Detect which cell encompasses the target text, then output its [X, Y] center coordinate. 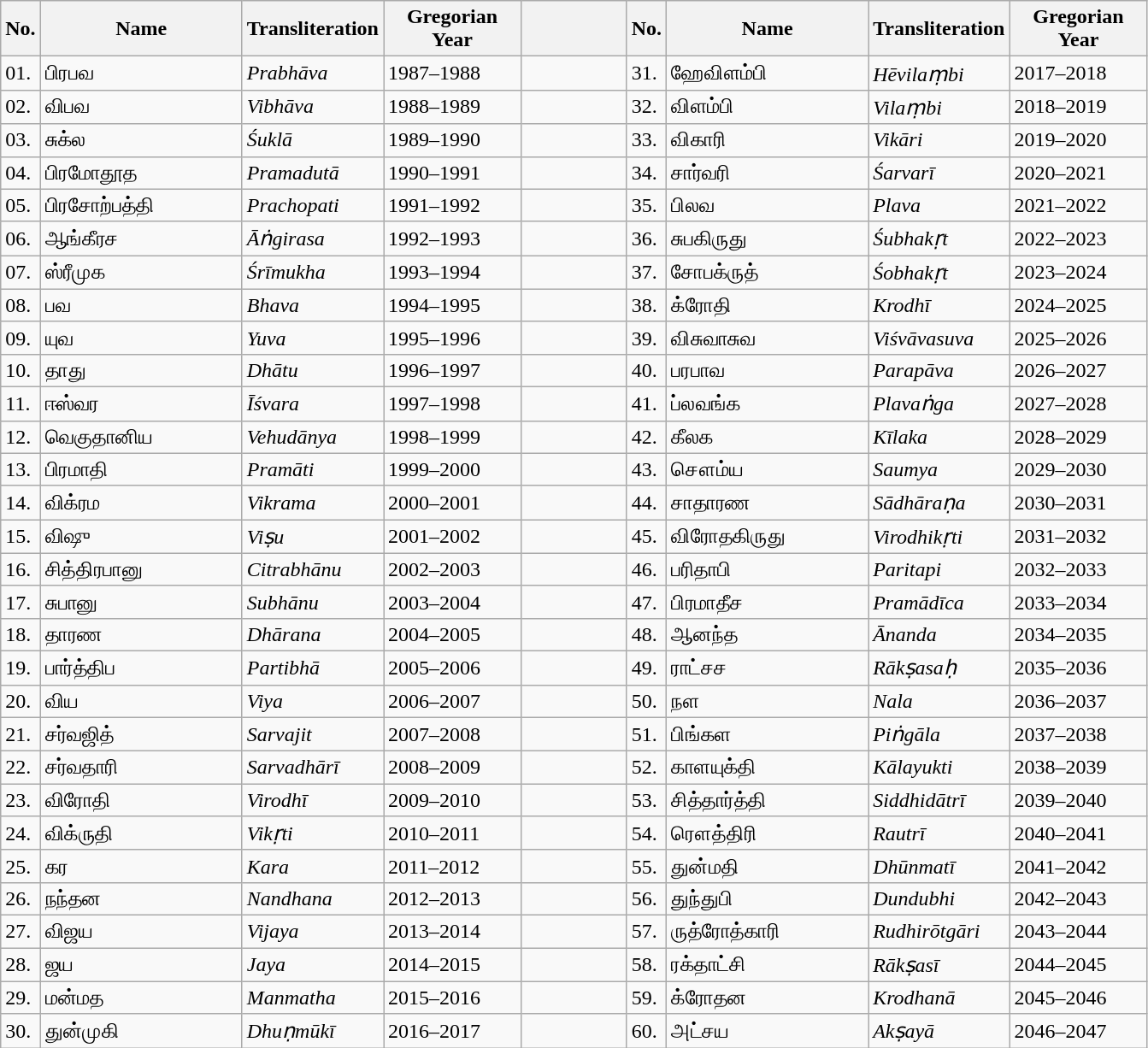
சோபக்ருத் [768, 273]
Jaya [313, 964]
Viya [313, 701]
2038–2039 [1079, 768]
துன்மதி [768, 866]
பவ [141, 305]
நந்தன [141, 898]
Krodhī [939, 305]
1999–2000 [451, 469]
12. [21, 437]
Śobhakṛt [939, 273]
51. [646, 734]
2011–2012 [451, 866]
33. [646, 140]
17. [21, 602]
Krodhanā [939, 998]
04. [21, 173]
Parapāva [939, 370]
சுபகிருது [768, 238]
Bhava [313, 305]
49. [646, 668]
50. [646, 701]
2001–2002 [451, 537]
Śarvarī [939, 173]
2032–2033 [1079, 569]
Prabhāva [313, 74]
Kara [313, 866]
54. [646, 833]
56. [646, 898]
ரக்தாட்சி [768, 964]
2007–2008 [451, 734]
Rudhirōtgāri [939, 931]
42. [646, 437]
அட்சய [768, 1031]
53. [646, 800]
சௌம்ய [768, 469]
Vehudānya [313, 437]
39. [646, 338]
2010–2011 [451, 833]
07. [21, 273]
40. [646, 370]
09. [21, 338]
Sādhāraṇa [939, 503]
2015–2016 [451, 998]
Prachopati [313, 205]
28. [21, 964]
நள [768, 701]
22. [21, 768]
விபவ [141, 107]
Rākṣasaḥ [939, 668]
10. [21, 370]
Paritapi [939, 569]
02. [21, 107]
Partibhā [313, 668]
Saumya [939, 469]
05. [21, 205]
2031–2032 [1079, 537]
சுக்ல [141, 140]
31. [646, 74]
Āṅgirasa [313, 238]
1988–1989 [451, 107]
38. [646, 305]
வெகுதானிய [141, 437]
47. [646, 602]
Citrabhānu [313, 569]
2009–2010 [451, 800]
2036–2037 [1079, 701]
45. [646, 537]
கீலக [768, 437]
2026–2027 [1079, 370]
சர்வஜித் [141, 734]
2043–2044 [1079, 931]
21. [21, 734]
36. [646, 238]
ரௌத்திரி [768, 833]
ப்லவங்க [768, 403]
Ānanda [939, 634]
06. [21, 238]
2045–2046 [1079, 998]
Nala [939, 701]
2008–2009 [451, 768]
2020–2021 [1079, 173]
Kālayukti [939, 768]
விரோதகிருது [768, 537]
27. [21, 931]
Dhātu [313, 370]
2005–2006 [451, 668]
15. [21, 537]
ருத்ரோத்காரி [768, 931]
35. [646, 205]
Dhārana [313, 634]
2000–2001 [451, 503]
சுபானு [141, 602]
32. [646, 107]
Sarvajit [313, 734]
2028–2029 [1079, 437]
பார்த்திப [141, 668]
Rautrī [939, 833]
Plavaṅga [939, 403]
1996–1997 [451, 370]
விசுவாசுவ [768, 338]
சித்திரபானு [141, 569]
துந்துபி [768, 898]
2003–2004 [451, 602]
2016–2017 [451, 1031]
Plava [939, 205]
1997–1998 [451, 403]
58. [646, 964]
க்ரோதி [768, 305]
யுவ [141, 338]
Nandhana [313, 898]
34. [646, 173]
2034–2035 [1079, 634]
1987–1988 [451, 74]
29. [21, 998]
11. [21, 403]
30. [21, 1031]
கர [141, 866]
2041–2042 [1079, 866]
16. [21, 569]
Vilaṃbi [939, 107]
Vijaya [313, 931]
விஷு [141, 537]
ஆனந்த [768, 634]
Dundubhi [939, 898]
14. [21, 503]
18. [21, 634]
Pramādīca [939, 602]
பிரமோதூத [141, 173]
2024–2025 [1079, 305]
48. [646, 634]
44. [646, 503]
19. [21, 668]
சர்வதாரி [141, 768]
Vikṛti [313, 833]
Viśvāvasuva [939, 338]
1990–1991 [451, 173]
Viṣu [313, 537]
தாரண [141, 634]
Dhūnmatī [939, 866]
2019–2020 [1079, 140]
Virodhikṛti [939, 537]
2023–2024 [1079, 273]
க்ரோதன [768, 998]
ஆங்கீரச [141, 238]
Pramāti [313, 469]
2006–2007 [451, 701]
1992–1993 [451, 238]
Manmatha [313, 998]
2044–2045 [1079, 964]
08. [21, 305]
Śuklā [313, 140]
25. [21, 866]
41. [646, 403]
1994–1995 [451, 305]
2025–2026 [1079, 338]
24. [21, 833]
23. [21, 800]
2018–2019 [1079, 107]
விக்ரம [141, 503]
2042–2043 [1079, 898]
Subhānu [313, 602]
20. [21, 701]
Vikāri [939, 140]
காளயுக்தி [768, 768]
பிரபவ [141, 74]
Dhuṇmūkī [313, 1031]
Śubhakṛt [939, 238]
பிங்கள [768, 734]
ராட்சச [768, 668]
துன்முகி [141, 1031]
03. [21, 140]
Virodhī [313, 800]
1995–1996 [451, 338]
பிரசோற்பத்தி [141, 205]
Īśvara [313, 403]
பிரமாதி [141, 469]
Hēvilaṃbi [939, 74]
1998–1999 [451, 437]
1993–1994 [451, 273]
Akṣayā [939, 1031]
ஸ்ரீமுக [141, 273]
2037–2038 [1079, 734]
Vikrama [313, 503]
விய [141, 701]
ஈஸ்வர [141, 403]
ஹேவிளம்பி [768, 74]
55. [646, 866]
விகாரி [768, 140]
2046–2047 [1079, 1031]
2022–2023 [1079, 238]
2029–2030 [1079, 469]
2004–2005 [451, 634]
பரிதாபி [768, 569]
பரபாவ [768, 370]
சித்தார்த்தி [768, 800]
37. [646, 273]
சார்வரி [768, 173]
26. [21, 898]
தாது [141, 370]
2002–2003 [451, 569]
01. [21, 74]
46. [646, 569]
43. [646, 469]
2013–2014 [451, 931]
Kīlaka [939, 437]
2030–2031 [1079, 503]
ஜய [141, 964]
Sarvadhārī [313, 768]
விஜய [141, 931]
2040–2041 [1079, 833]
2033–2034 [1079, 602]
Rākṣasī [939, 964]
2021–2022 [1079, 205]
Yuva [313, 338]
மன்மத [141, 998]
2012–2013 [451, 898]
விக்ருதி [141, 833]
1991–1992 [451, 205]
பிரமாதீச [768, 602]
Śrīmukha [313, 273]
2014–2015 [451, 964]
52. [646, 768]
Siddhidātrī [939, 800]
60. [646, 1031]
சாதாரண [768, 503]
57. [646, 931]
2017–2018 [1079, 74]
விளம்பி [768, 107]
Pramadutā [313, 173]
2027–2028 [1079, 403]
2039–2040 [1079, 800]
விரோதி [141, 800]
1989–1990 [451, 140]
13. [21, 469]
பிலவ [768, 205]
Vibhāva [313, 107]
2035–2036 [1079, 668]
Piṅgāla [939, 734]
59. [646, 998]
